Return [X, Y] of the center of cell containing provided text 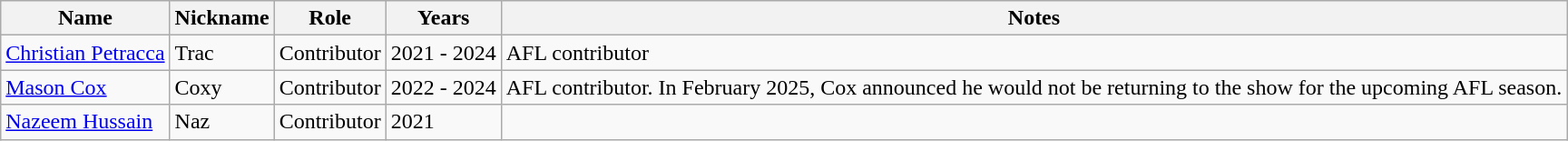
AFL contributor. In February 2025, Cox announced he would not be returning to the show for the upcoming AFL season. [1034, 87]
Naz [221, 122]
2021 - 2024 [443, 53]
AFL contributor [1034, 53]
Nickname [221, 18]
Mason Cox [85, 87]
Christian Petracca [85, 53]
Years [443, 18]
2021 [443, 122]
2022 - 2024 [443, 87]
Trac [221, 53]
Name [85, 18]
Nazeem Hussain [85, 122]
Coxy [221, 87]
Notes [1034, 18]
Role [330, 18]
